Scan for the cell matching the given text and deliver its [x, y] coordinate at center. 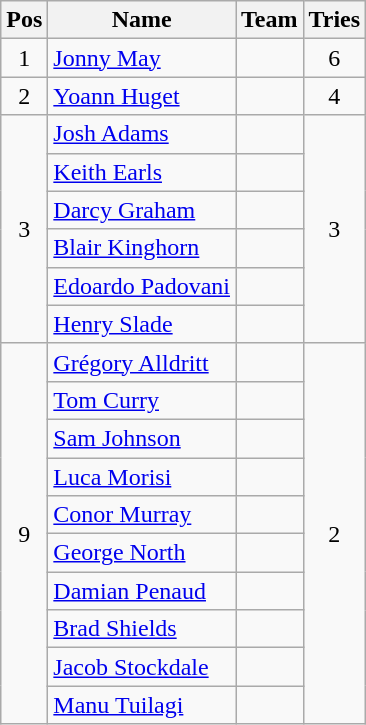
Jacob Stockdale [142, 667]
Damian Penaud [142, 591]
Pos [24, 20]
Henry Slade [142, 324]
4 [334, 96]
Grégory Alldritt [142, 362]
Edoardo Padovani [142, 286]
1 [24, 58]
Blair Kinghorn [142, 248]
Team [270, 20]
Conor Murray [142, 515]
Manu Tuilagi [142, 705]
Josh Adams [142, 134]
Luca Morisi [142, 477]
George North [142, 553]
Jonny May [142, 58]
Tries [334, 20]
Darcy Graham [142, 210]
9 [24, 534]
Tom Curry [142, 400]
Brad Shields [142, 629]
Name [142, 20]
Keith Earls [142, 172]
Yoann Huget [142, 96]
Sam Johnson [142, 438]
6 [334, 58]
